Return the [X, Y] coordinate for the center point of the cell that contains the specified text.  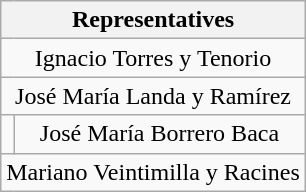
Mariano Veintimilla y Racines [154, 172]
Representatives [154, 20]
José María Landa y Ramírez [154, 96]
Ignacio Torres y Tenorio [154, 58]
José María Borrero Baca [160, 134]
